For the text-containing cell, return its midpoint in (x, y) coordinate format. 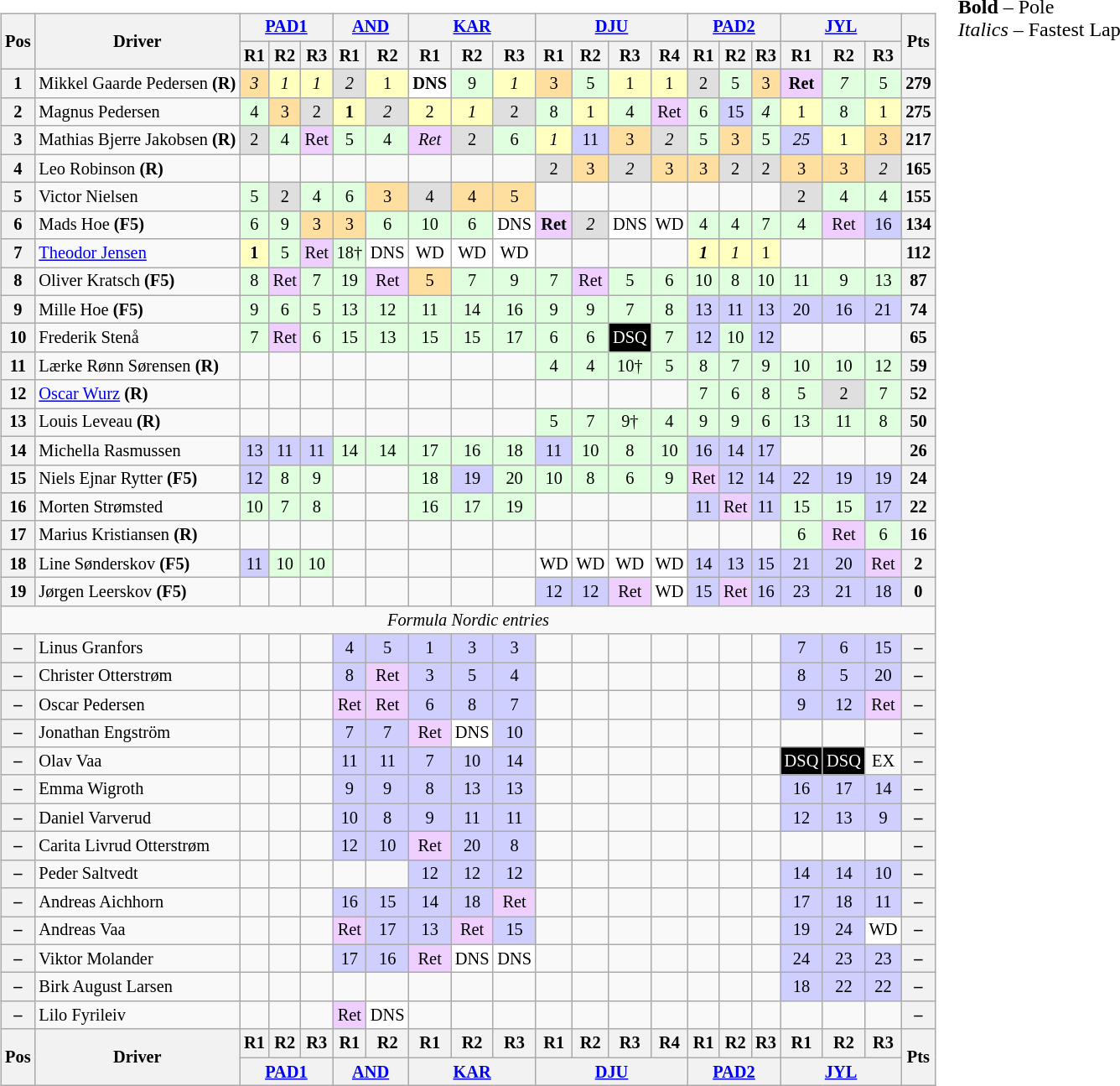
Mikkel Gaarde Pedersen (R) (137, 84)
Carita Livrud Otterstrøm (137, 846)
87 (918, 282)
Louis Leveau (R) (137, 423)
59 (918, 366)
Oscar Wurz (R) (137, 394)
Lærke Rønn Sørensen (R) (137, 366)
10† (630, 366)
Leo Robinson (R) (137, 169)
Niels Ejnar Rytter (F5) (137, 479)
Christer Otterstrøm (137, 677)
Marius Kristiansen (R) (137, 535)
EX (884, 761)
Mille Hoe (F5) (137, 309)
Mads Hoe (F5) (137, 225)
50 (918, 423)
Oliver Kratsch (F5) (137, 282)
Formula Nordic entries (468, 620)
25 (801, 140)
Frederik Stenå (137, 338)
74 (918, 309)
Michella Rasmussen (137, 450)
Andreas Vaa (137, 931)
Lilo Fyrileiv (137, 1016)
9† (630, 423)
217 (918, 140)
Peder Saltvedt (137, 874)
Linus Granfors (137, 648)
Olav Vaa (137, 761)
Mathias Bjerre Jakobsen (R) (137, 140)
Andreas Aichhorn (137, 902)
134 (918, 225)
155 (918, 197)
0 (918, 592)
Emma Wigroth (137, 789)
Viktor Molander (137, 959)
Birk August Larsen (137, 987)
279 (918, 84)
26 (918, 450)
Theodor Jensen (137, 253)
112 (918, 253)
Oscar Pedersen (137, 704)
52 (918, 394)
165 (918, 169)
Morten Strømsted (137, 507)
Line Sønderskov (F5) (137, 564)
18† (350, 253)
Jonathan Engström (137, 733)
65 (918, 338)
Daniel Varverud (137, 818)
Jørgen Leerskov (F5) (137, 592)
Magnus Pedersen (137, 112)
275 (918, 112)
Victor Nielsen (137, 197)
